Find where the given text appears and provide that cell's center as (x, y) coordinate. 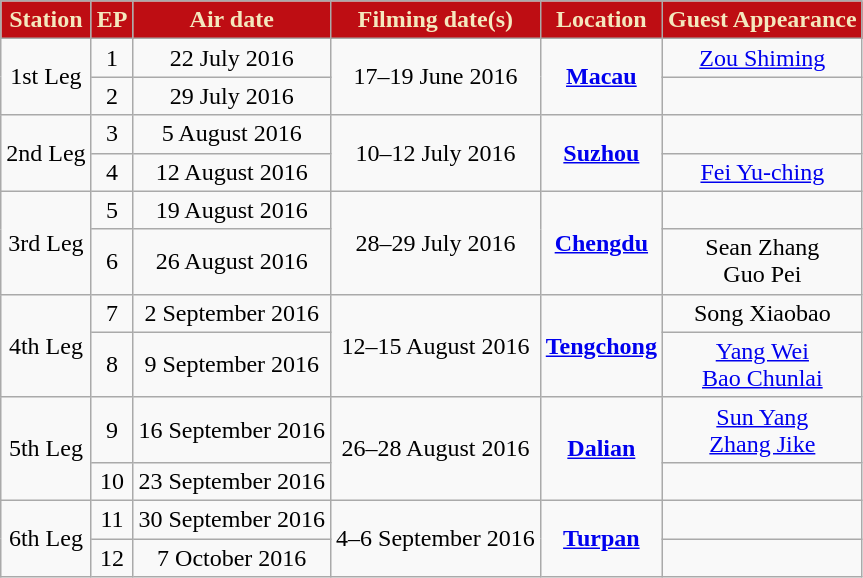
7 (112, 313)
Macau (601, 77)
Tengchong (601, 346)
5 (112, 210)
9 September 2016 (232, 364)
Turpan (601, 538)
Suzhou (601, 153)
8 (112, 364)
Air date (232, 20)
Station (46, 20)
Guest Appearance (762, 20)
2nd Leg (46, 153)
3 (112, 134)
12 (112, 557)
EP (112, 20)
29 July 2016 (232, 96)
Sun YangZhang Jike (762, 430)
Song Xiaobao (762, 313)
1st Leg (46, 77)
22 July 2016 (232, 58)
4th Leg (46, 346)
2 September 2016 (232, 313)
9 (112, 430)
16 September 2016 (232, 430)
Zou Shiming (762, 58)
1 (112, 58)
Dalian (601, 448)
5 August 2016 (232, 134)
Location (601, 20)
10–12 July 2016 (436, 153)
3rd Leg (46, 242)
Fei Yu-ching (762, 172)
6th Leg (46, 538)
30 September 2016 (232, 519)
23 September 2016 (232, 481)
19 August 2016 (232, 210)
10 (112, 481)
26–28 August 2016 (436, 448)
Filming date(s) (436, 20)
7 October 2016 (232, 557)
Sean ZhangGuo Pei (762, 262)
28–29 July 2016 (436, 242)
11 (112, 519)
5th Leg (46, 448)
4–6 September 2016 (436, 538)
17–19 June 2016 (436, 77)
Yang WeiBao Chunlai (762, 364)
Chengdu (601, 242)
4 (112, 172)
2 (112, 96)
12–15 August 2016 (436, 346)
26 August 2016 (232, 262)
12 August 2016 (232, 172)
6 (112, 262)
